Output the [x, y] coordinate of the center of the cell containing the given text.  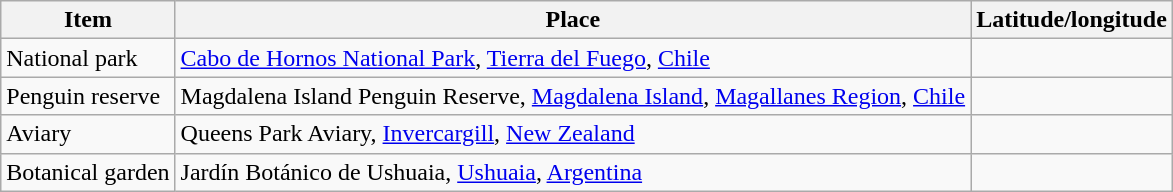
Latitude/longitude [1072, 20]
Queens Park Aviary, Invercargill, New Zealand [573, 134]
Aviary [88, 134]
Jardín Botánico de Ushuaia, Ushuaia, Argentina [573, 172]
Magdalena Island Penguin Reserve, Magdalena Island, Magallanes Region, Chile [573, 96]
Penguin reserve [88, 96]
National park [88, 58]
Place [573, 20]
Cabo de Hornos National Park, Tierra del Fuego, Chile [573, 58]
Item [88, 20]
Botanical garden [88, 172]
